Scan for the cell matching the given text and deliver its [X, Y] coordinate at center. 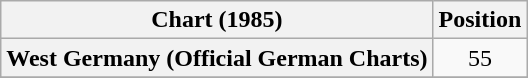
Position [480, 20]
Chart (1985) [217, 20]
West Germany (Official German Charts) [217, 58]
55 [480, 58]
